Detect which cell encompasses the target text, then output its [X, Y] center coordinate. 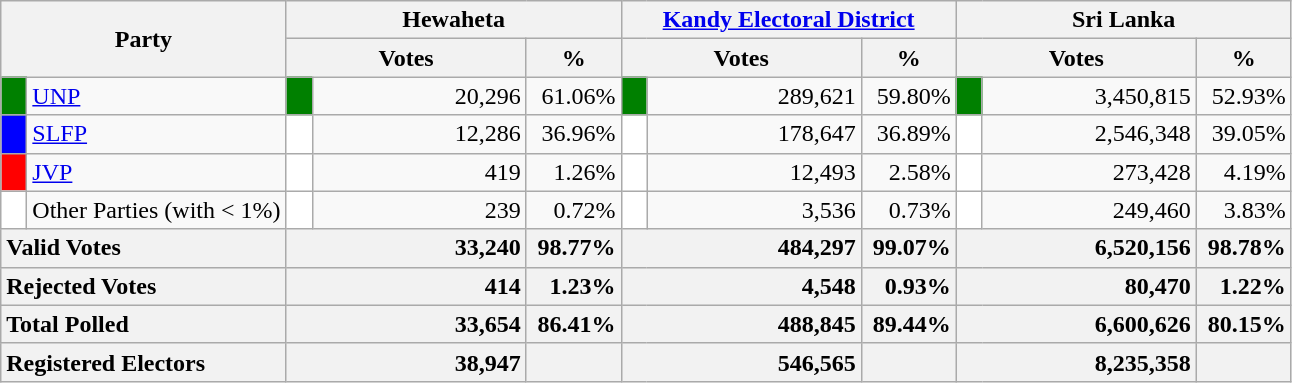
1.26% [574, 172]
39.05% [1244, 134]
419 [419, 172]
52.93% [1244, 96]
3,450,815 [1089, 96]
3.83% [1244, 210]
2,546,348 [1089, 134]
484,297 [741, 248]
33,240 [406, 248]
2.58% [908, 172]
Party [144, 39]
4.19% [1244, 172]
98.77% [574, 248]
239 [419, 210]
38,947 [406, 362]
Hewaheta [454, 20]
Total Polled [144, 324]
Kandy Electoral District [788, 20]
3,536 [754, 210]
33,654 [406, 324]
6,520,156 [1076, 248]
36.96% [574, 134]
UNP [156, 96]
6,600,626 [1076, 324]
80.15% [1244, 324]
JVP [156, 172]
414 [406, 286]
Sri Lanka [1124, 20]
178,647 [754, 134]
61.06% [574, 96]
36.89% [908, 134]
0.73% [908, 210]
59.80% [908, 96]
80,470 [1076, 286]
99.07% [908, 248]
86.41% [574, 324]
12,286 [419, 134]
488,845 [741, 324]
0.72% [574, 210]
273,428 [1089, 172]
98.78% [1244, 248]
Valid Votes [144, 248]
Registered Electors [144, 362]
1.22% [1244, 286]
546,565 [741, 362]
4,548 [741, 286]
89.44% [908, 324]
20,296 [419, 96]
Other Parties (with < 1%) [156, 210]
8,235,358 [1076, 362]
SLFP [156, 134]
1.23% [574, 286]
Rejected Votes [144, 286]
0.93% [908, 286]
12,493 [754, 172]
289,621 [754, 96]
249,460 [1089, 210]
